Search for the cell housing the specified text and yield its (X, Y) center coordinate. 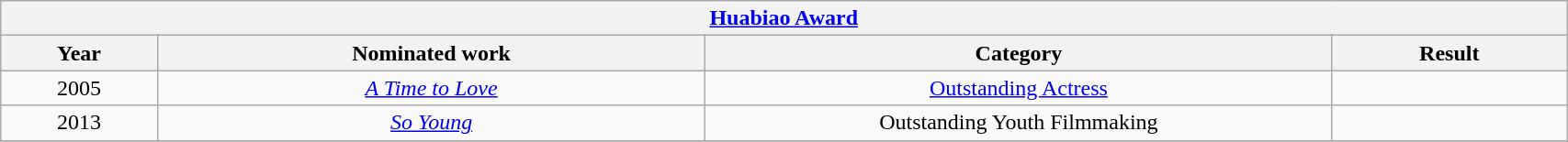
Category (1019, 53)
2013 (79, 123)
Nominated work (432, 53)
Outstanding Actress (1019, 88)
2005 (79, 88)
Result (1450, 53)
Year (79, 53)
A Time to Love (432, 88)
Huabiao Award (784, 18)
Outstanding Youth Filmmaking (1019, 123)
So Young (432, 123)
